Identify which cell holds the provided text, then report its [X, Y] central coordinate. 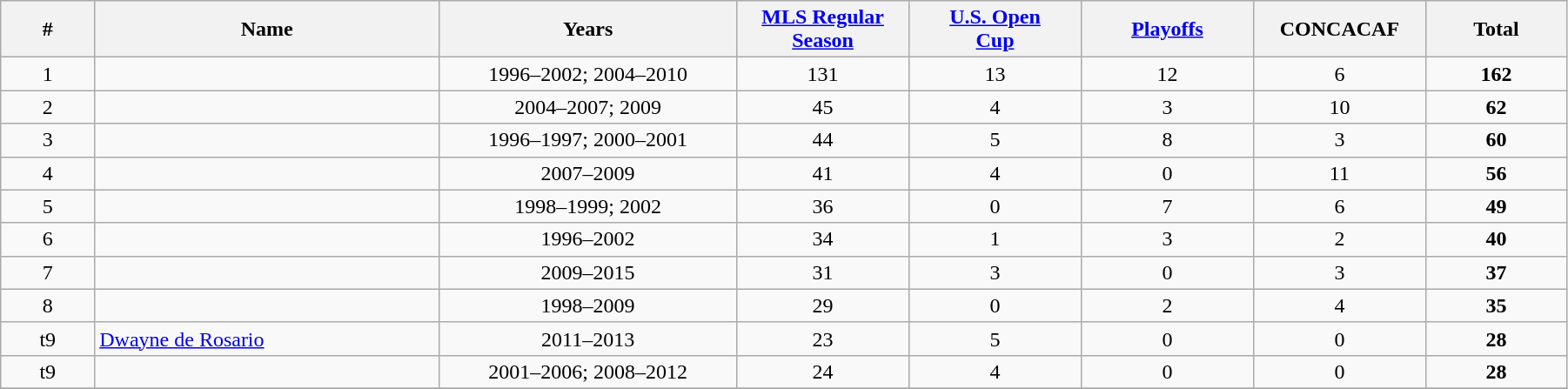
10 [1339, 107]
2009–2015 [588, 272]
41 [823, 173]
44 [823, 140]
60 [1496, 140]
34 [823, 239]
56 [1496, 173]
Name [267, 30]
162 [1496, 74]
Playoffs [1167, 30]
Years [588, 30]
1996–1997; 2000–2001 [588, 140]
1996–2002 [588, 239]
11 [1339, 173]
13 [995, 74]
29 [823, 305]
2011–2013 [588, 339]
37 [1496, 272]
CONCACAF [1339, 30]
1998–2009 [588, 305]
Dwayne de Rosario [267, 339]
MLS Regular Season [823, 30]
49 [1496, 206]
23 [823, 339]
2007–2009 [588, 173]
U.S. Open Cup [995, 30]
24 [823, 372]
Total [1496, 30]
1998–1999; 2002 [588, 206]
1996–2002; 2004–2010 [588, 74]
12 [1167, 74]
45 [823, 107]
131 [823, 74]
# [48, 30]
2001–2006; 2008–2012 [588, 372]
40 [1496, 239]
31 [823, 272]
35 [1496, 305]
2004–2007; 2009 [588, 107]
62 [1496, 107]
36 [823, 206]
